Detect which cell encompasses the target text, then output its [x, y] center coordinate. 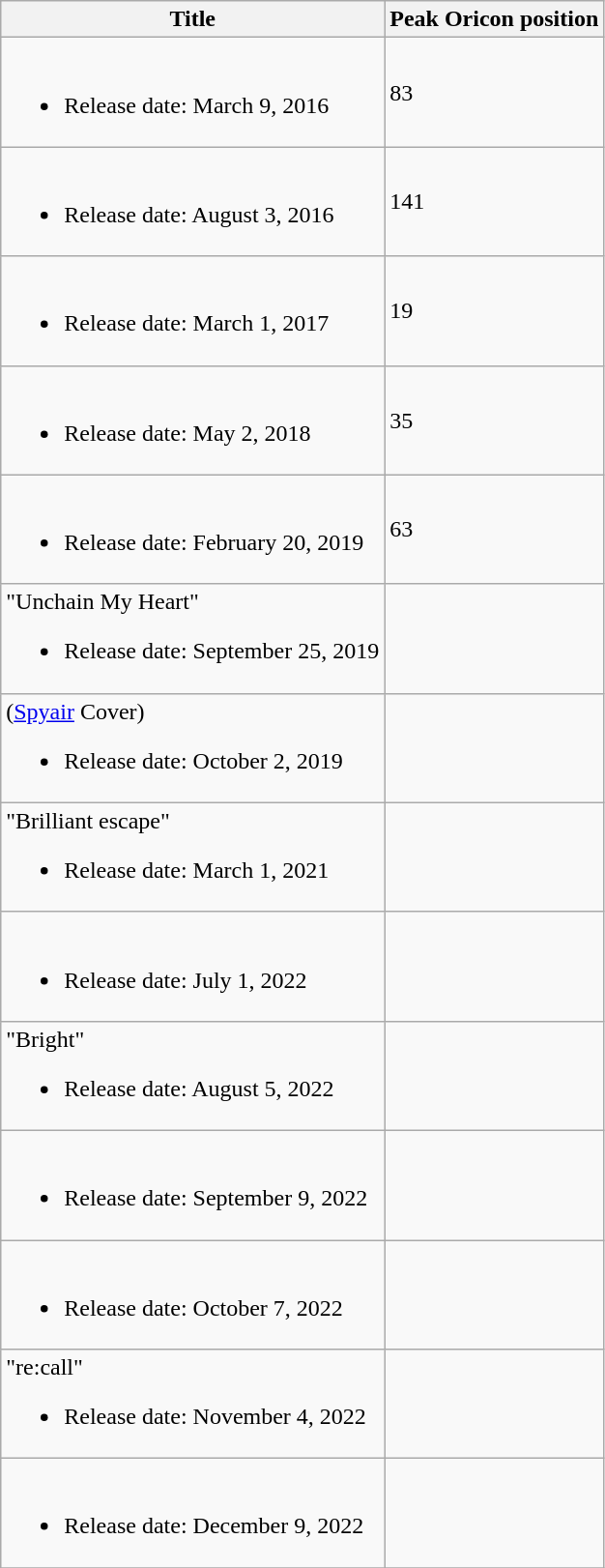
35 [495, 420]
Release date: August 3, 2016 [193, 201]
Release date: February 20, 2019 [193, 530]
Release date: September 9, 2022 [193, 1185]
"Bright"Release date: August 5, 2022 [193, 1075]
"Brilliant escape"Release date: March 1, 2021 [193, 857]
"Unchain My Heart"Release date: September 25, 2019 [193, 638]
Release date: May 2, 2018 [193, 420]
141 [495, 201]
63 [495, 530]
83 [495, 93]
(Spyair Cover)Release date: October 2, 2019 [193, 748]
Title [193, 19]
Release date: March 1, 2017 [193, 311]
Release date: December 9, 2022 [193, 1514]
"re:call"Release date: November 4, 2022 [193, 1404]
19 [495, 311]
Release date: July 1, 2022 [193, 967]
Release date: March 9, 2016 [193, 93]
Peak Oricon position [495, 19]
Release date: October 7, 2022 [193, 1293]
